Find where the given text appears and provide that cell's center as (x, y) coordinate. 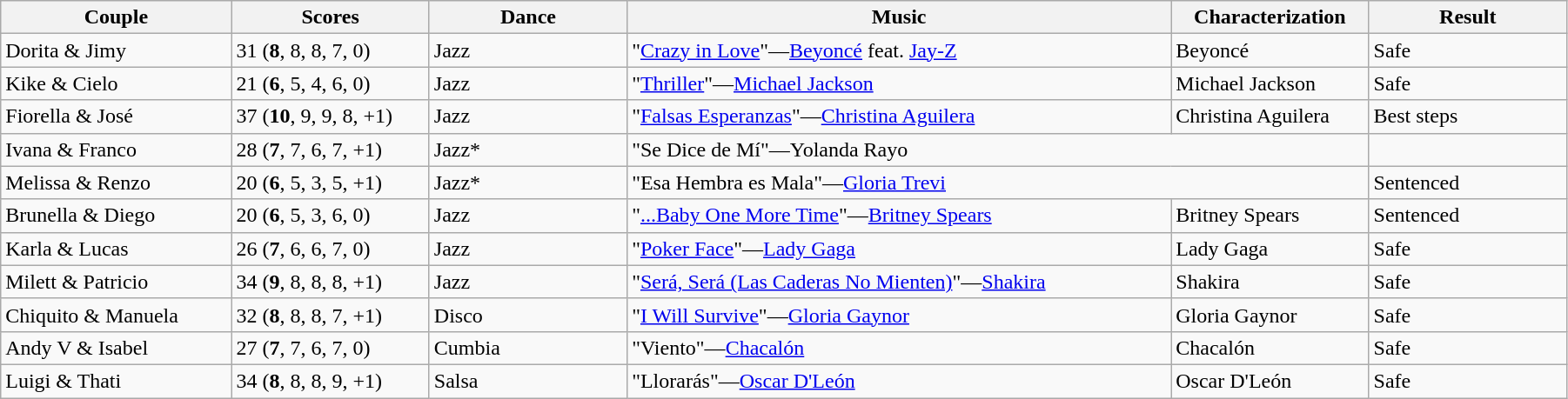
Gloria Gaynor (1270, 315)
"Thriller"—Michael Jackson (900, 83)
"Será, Será (Las Caderas No Mienten)"—Shakira (900, 282)
"Falsas Esperanzas"—Christina Aguilera (900, 116)
Disco (527, 315)
27 (7, 7, 6, 7, 0) (331, 348)
Characterization (1270, 17)
Christina Aguilera (1270, 116)
Andy V & Isabel (117, 348)
Britney Spears (1270, 216)
26 (7, 6, 6, 7, 0) (331, 249)
"Se Dice de Mí"—Yolanda Rayo (998, 150)
"Crazy in Love"—Beyoncé feat. Jay-Z (900, 50)
Karla & Lucas (117, 249)
Shakira (1270, 282)
Brunella & Diego (117, 216)
Melissa & Renzo (117, 183)
"I Will Survive"—Gloria Gaynor (900, 315)
Milett & Patricio (117, 282)
Kike & Cielo (117, 83)
Chiquito & Manuela (117, 315)
"Llorarás"—Oscar D'León (900, 381)
"Esa Hembra es Mala"—Gloria Trevi (998, 183)
34 (8, 8, 8, 9, +1) (331, 381)
Couple (117, 17)
Best steps (1467, 116)
Cumbia (527, 348)
28 (7, 7, 6, 7, +1) (331, 150)
Oscar D'León (1270, 381)
Beyoncé (1270, 50)
Ivana & Franco (117, 150)
20 (6, 5, 3, 6, 0) (331, 216)
"Poker Face"—Lady Gaga (900, 249)
34 (9, 8, 8, 8, +1) (331, 282)
21 (6, 5, 4, 6, 0) (331, 83)
Dorita & Jimy (117, 50)
"...Baby One More Time"—Britney Spears (900, 216)
32 (8, 8, 8, 7, +1) (331, 315)
20 (6, 5, 3, 5, +1) (331, 183)
37 (10, 9, 9, 8, +1) (331, 116)
Chacalón (1270, 348)
Dance (527, 17)
Michael Jackson (1270, 83)
Result (1467, 17)
Salsa (527, 381)
Scores (331, 17)
31 (8, 8, 8, 7, 0) (331, 50)
"Viento"—Chacalón (900, 348)
Music (900, 17)
Luigi & Thati (117, 381)
Fiorella & José (117, 116)
Lady Gaga (1270, 249)
